Identify which cell holds the provided text, then report its [X, Y] central coordinate. 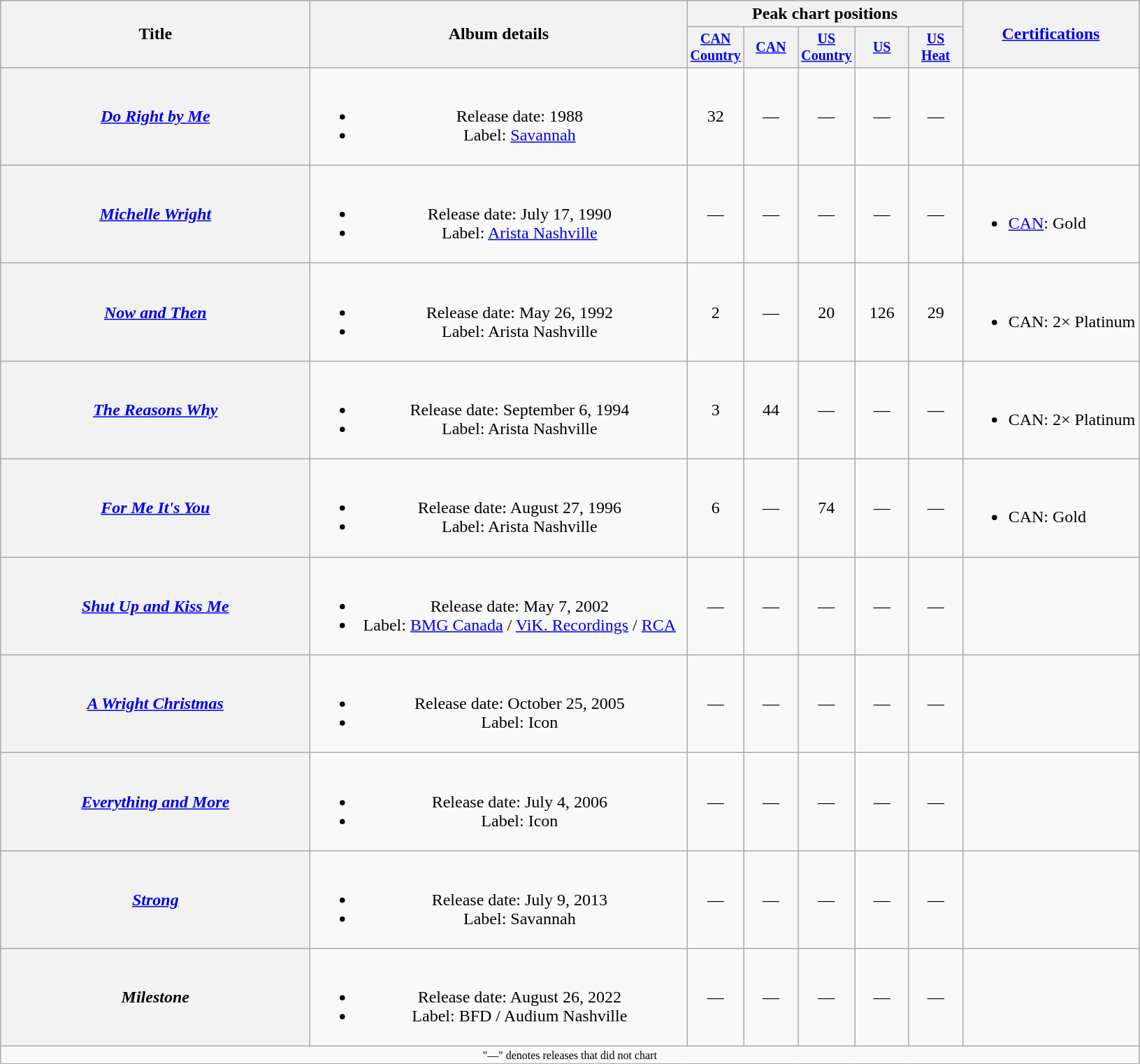
CAN [772, 48]
126 [882, 312]
Shut Up and Kiss Me [155, 606]
Release date: 1988Label: Savannah [499, 116]
Album details [499, 34]
44 [772, 410]
Release date: July 4, 2006Label: Icon [499, 802]
US Heat [935, 48]
Release date: May 7, 2002Label: BMG Canada / ViK. Recordings / RCA [499, 606]
Release date: July 9, 2013Label: Savannah [499, 900]
Title [155, 34]
Peak chart positions [825, 14]
74 [827, 508]
Release date: May 26, 1992Label: Arista Nashville [499, 312]
Milestone [155, 998]
6 [716, 508]
US [882, 48]
For Me It's You [155, 508]
Release date: August 27, 1996Label: Arista Nashville [499, 508]
3 [716, 410]
US Country [827, 48]
Certifications [1051, 34]
Release date: September 6, 1994Label: Arista Nashville [499, 410]
Release date: July 17, 1990Label: Arista Nashville [499, 214]
A Wright Christmas [155, 704]
The Reasons Why [155, 410]
Now and Then [155, 312]
"—" denotes releases that did not chart [570, 1055]
Strong [155, 900]
Do Right by Me [155, 116]
Release date: October 25, 2005Label: Icon [499, 704]
CAN Country [716, 48]
2 [716, 312]
20 [827, 312]
29 [935, 312]
Michelle Wright [155, 214]
32 [716, 116]
Release date: August 26, 2022Label: BFD / Audium Nashville [499, 998]
Everything and More [155, 802]
